Determine the (X, Y) coordinate at the center of the cell enclosing the given text.  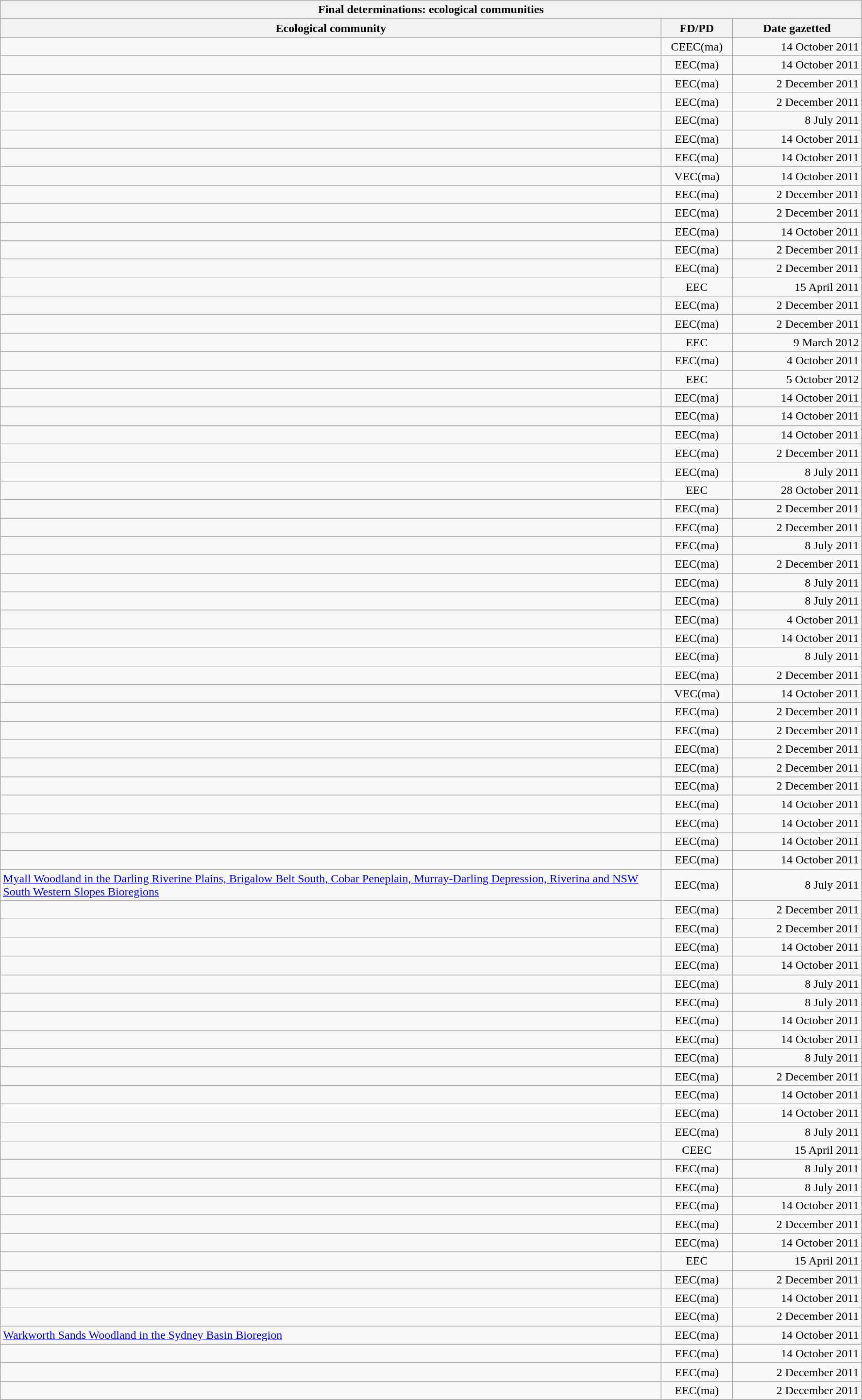
Final determinations: ecological communities (431, 10)
FD/PD (697, 28)
5 October 2012 (797, 379)
CEEC (697, 1150)
Warkworth Sands Woodland in the Sydney Basin Bioregion (331, 1335)
Date gazetted (797, 28)
9 March 2012 (797, 342)
CEEC(ma) (697, 47)
28 October 2011 (797, 490)
Ecological community (331, 28)
